For the text-containing cell, return its midpoint in (x, y) coordinate format. 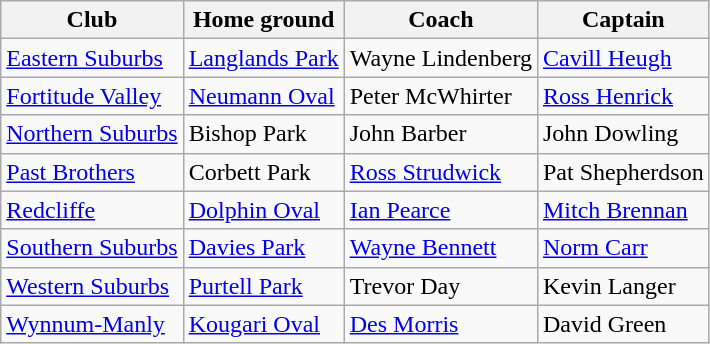
Wayne Bennett (440, 248)
Purtell Park (264, 286)
Mitch Brennan (623, 210)
Langlands Park (264, 58)
Pat Shepherdson (623, 172)
John Barber (440, 134)
Bishop Park (264, 134)
John Dowling (623, 134)
Norm Carr (623, 248)
Fortitude Valley (92, 96)
Captain (623, 20)
Wayne Lindenberg (440, 58)
Wynnum-Manly (92, 324)
Eastern Suburbs (92, 58)
Trevor Day (440, 286)
Corbett Park (264, 172)
Davies Park (264, 248)
Ian Pearce (440, 210)
David Green (623, 324)
Southern Suburbs (92, 248)
Ross Strudwick (440, 172)
Home ground (264, 20)
Past Brothers (92, 172)
Cavill Heugh (623, 58)
Dolphin Oval (264, 210)
Neumann Oval (264, 96)
Redcliffe (92, 210)
Western Suburbs (92, 286)
Coach (440, 20)
Club (92, 20)
Peter McWhirter (440, 96)
Des Morris (440, 324)
Kougari Oval (264, 324)
Northern Suburbs (92, 134)
Ross Henrick (623, 96)
Kevin Langer (623, 286)
